Output the [X, Y] coordinate of the center of the cell containing the given text.  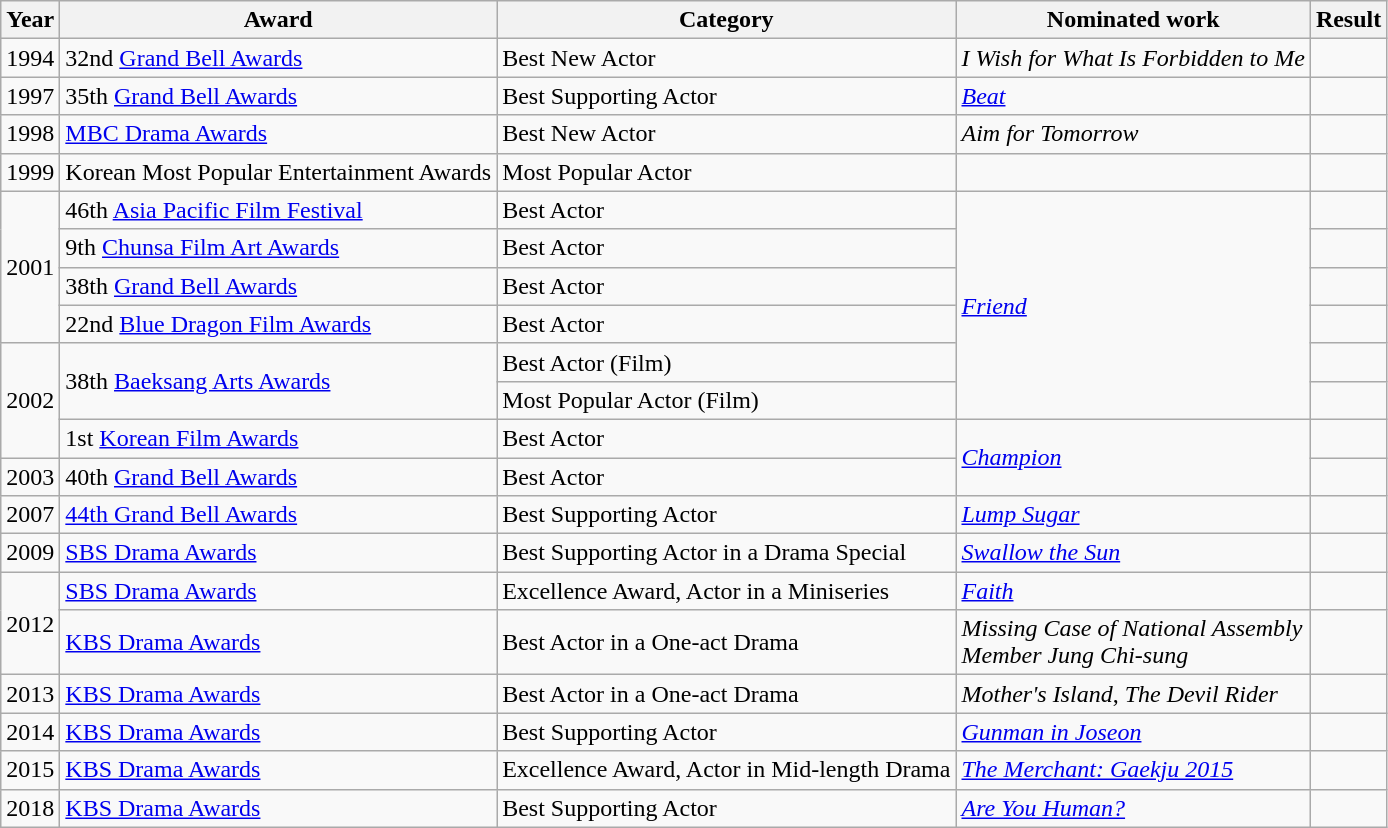
Result [1348, 20]
1997 [30, 96]
1999 [30, 172]
2015 [30, 770]
1994 [30, 58]
2009 [30, 553]
MBC Drama Awards [278, 134]
Award [278, 20]
38th Grand Bell Awards [278, 286]
Nominated work [1133, 20]
2007 [30, 515]
Most Popular Actor (Film) [726, 400]
Are You Human? [1133, 808]
Friend [1133, 305]
32nd Grand Bell Awards [278, 58]
1st Korean Film Awards [278, 438]
Korean Most Popular Entertainment Awards [278, 172]
The Merchant: Gaekju 2015 [1133, 770]
2018 [30, 808]
Best Actor (Film) [726, 362]
Swallow the Sun [1133, 553]
38th Baeksang Arts Awards [278, 381]
Aim for Tomorrow [1133, 134]
Year [30, 20]
46th Asia Pacific Film Festival [278, 210]
Champion [1133, 457]
Mother's Island, The Devil Rider [1133, 694]
44th Grand Bell Awards [278, 515]
9th Chunsa Film Art Awards [278, 248]
Most Popular Actor [726, 172]
Beat [1133, 96]
22nd Blue Dragon Film Awards [278, 324]
2003 [30, 477]
Excellence Award, Actor in a Miniseries [726, 591]
Category [726, 20]
Missing Case of National Assembly Member Jung Chi-sung [1133, 642]
2001 [30, 267]
2013 [30, 694]
40th Grand Bell Awards [278, 477]
2002 [30, 400]
Gunman in Joseon [1133, 732]
Best Supporting Actor in a Drama Special [726, 553]
I Wish for What Is Forbidden to Me [1133, 58]
Excellence Award, Actor in Mid-length Drama [726, 770]
35th Grand Bell Awards [278, 96]
2014 [30, 732]
1998 [30, 134]
Lump Sugar [1133, 515]
Faith [1133, 591]
2012 [30, 624]
